Capture the cell that displays the provided text and extract its [x, y] central coordinate. 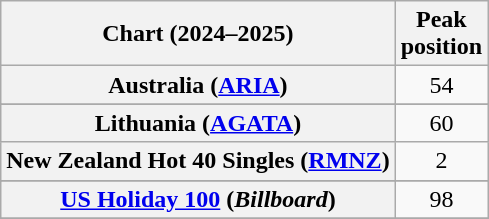
54 [441, 85]
Peakposition [441, 34]
Chart (2024–2025) [198, 34]
2 [441, 161]
60 [441, 123]
New Zealand Hot 40 Singles (RMNZ) [198, 161]
Australia (ARIA) [198, 85]
US Holiday 100 (Billboard) [198, 199]
98 [441, 199]
Lithuania (AGATA) [198, 123]
